Scan for the cell matching the given text and deliver its (X, Y) coordinate at center. 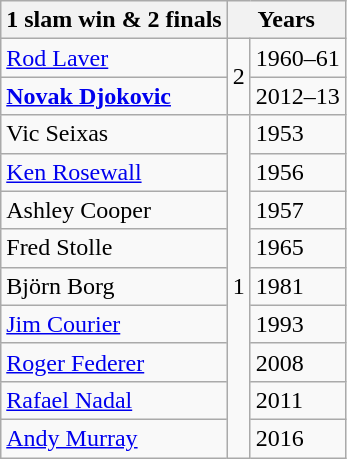
1957 (298, 210)
2016 (298, 438)
Jim Courier (114, 324)
Roger Federer (114, 362)
Rafael Nadal (114, 400)
2008 (298, 362)
Andy Murray (114, 438)
Vic Seixas (114, 134)
1993 (298, 324)
Rod Laver (114, 58)
Novak Djokovic (114, 96)
Björn Borg (114, 286)
Ken Rosewall (114, 172)
1 (238, 286)
2011 (298, 400)
1 slam win & 2 finals (114, 20)
1960–61 (298, 58)
Years (286, 20)
2 (238, 77)
Fred Stolle (114, 248)
2012–13 (298, 96)
1953 (298, 134)
1956 (298, 172)
1981 (298, 286)
Ashley Cooper (114, 210)
1965 (298, 248)
